Return (x, y) of the center of cell containing provided text 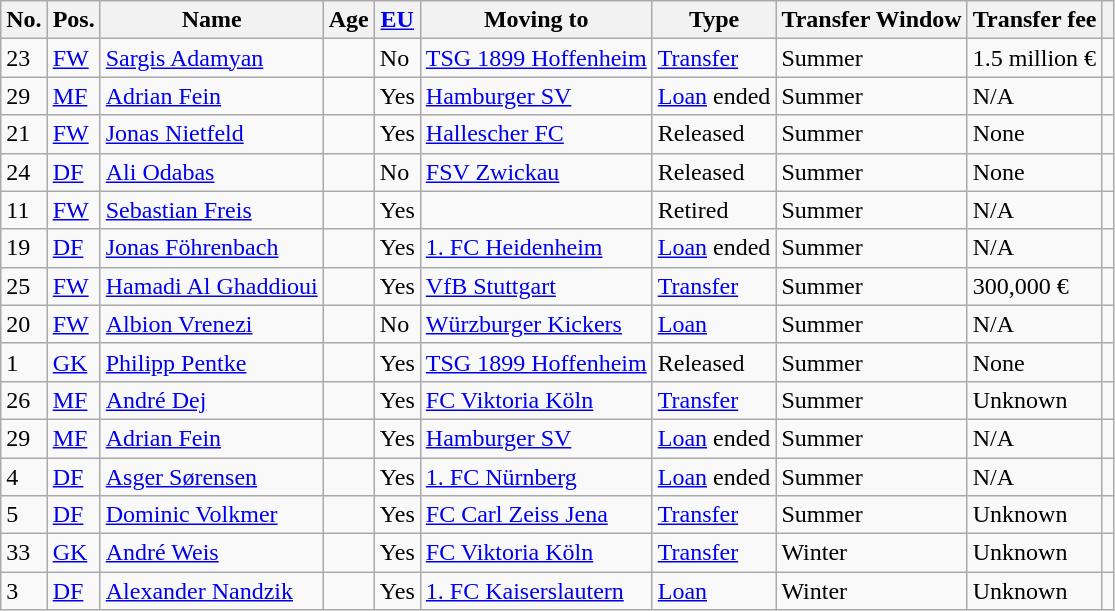
VfB Stuttgart (536, 286)
André Weis (212, 553)
Hamadi Al Ghaddioui (212, 286)
Retired (714, 210)
Age (348, 20)
1. FC Heidenheim (536, 248)
Type (714, 20)
No. (24, 20)
11 (24, 210)
EU (397, 20)
26 (24, 400)
FSV Zwickau (536, 172)
André Dej (212, 400)
1.5 million € (1034, 58)
Ali Odabas (212, 172)
Jonas Föhrenbach (212, 248)
Transfer Window (872, 20)
25 (24, 286)
FC Carl Zeiss Jena (536, 515)
Alexander Nandzik (212, 591)
Sargis Adamyan (212, 58)
Asger Sørensen (212, 477)
19 (24, 248)
23 (24, 58)
3 (24, 591)
1. FC Kaiserslautern (536, 591)
21 (24, 134)
4 (24, 477)
5 (24, 515)
Transfer fee (1034, 20)
Albion Vrenezi (212, 324)
Würzburger Kickers (536, 324)
Jonas Nietfeld (212, 134)
33 (24, 553)
24 (24, 172)
20 (24, 324)
Name (212, 20)
1. FC Nürnberg (536, 477)
Pos. (74, 20)
Moving to (536, 20)
Sebastian Freis (212, 210)
Hallescher FC (536, 134)
Philipp Pentke (212, 362)
1 (24, 362)
Dominic Volkmer (212, 515)
300,000 € (1034, 286)
